Extract the (X, Y) coordinate from the center of the cell holding the provided text.  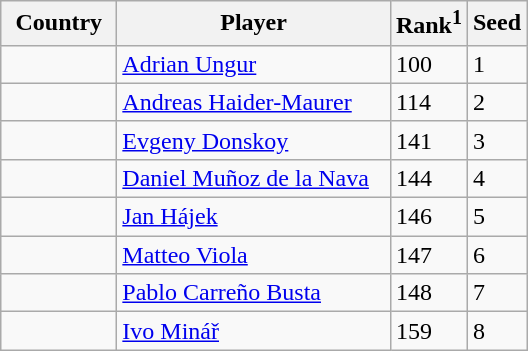
3 (496, 140)
Rank1 (428, 24)
Matteo Viola (254, 255)
Seed (496, 24)
159 (428, 331)
6 (496, 255)
100 (428, 64)
Daniel Muñoz de la Nava (254, 178)
Player (254, 24)
8 (496, 331)
Jan Hájek (254, 217)
1 (496, 64)
4 (496, 178)
Adrian Ungur (254, 64)
114 (428, 102)
Ivo Minář (254, 331)
Evgeny Donskoy (254, 140)
2 (496, 102)
144 (428, 178)
147 (428, 255)
148 (428, 293)
Country (59, 24)
146 (428, 217)
5 (496, 217)
Pablo Carreño Busta (254, 293)
7 (496, 293)
Andreas Haider-Maurer (254, 102)
141 (428, 140)
